Determine the (X, Y) coordinate at the center of the cell enclosing the given text.  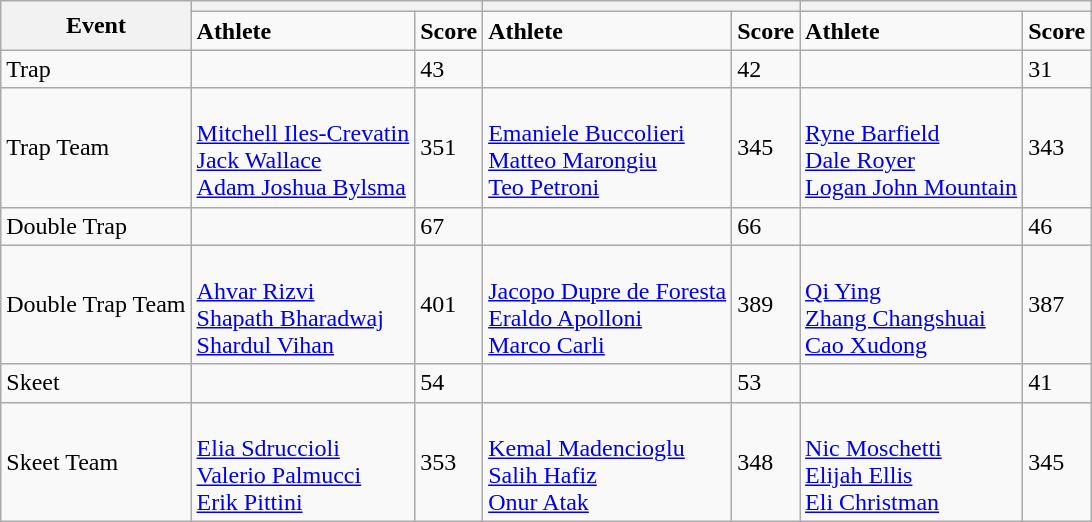
Nic MoschettiElijah EllisEli Christman (912, 462)
Ahvar RizviShapath BharadwajShardul Vihan (303, 304)
343 (1057, 148)
Emaniele BuccolieriMatteo MarongiuTeo Petroni (608, 148)
54 (449, 383)
Trap Team (96, 148)
Qi YingZhang ChangshuaiCao Xudong (912, 304)
348 (766, 462)
53 (766, 383)
41 (1057, 383)
Kemal MadenciogluSalih HafizOnur Atak (608, 462)
387 (1057, 304)
Elia SdruccioliValerio PalmucciErik Pittini (303, 462)
Double Trap (96, 226)
353 (449, 462)
Event (96, 26)
31 (1057, 69)
351 (449, 148)
Double Trap Team (96, 304)
46 (1057, 226)
Skeet (96, 383)
67 (449, 226)
Ryne BarfieldDale RoyerLogan John Mountain (912, 148)
Skeet Team (96, 462)
389 (766, 304)
43 (449, 69)
Trap (96, 69)
42 (766, 69)
66 (766, 226)
401 (449, 304)
Jacopo Dupre de ForestaEraldo ApolloniMarco Carli (608, 304)
Mitchell Iles-CrevatinJack WallaceAdam Joshua Bylsma (303, 148)
